Capture the cell that displays the provided text and extract its (X, Y) central coordinate. 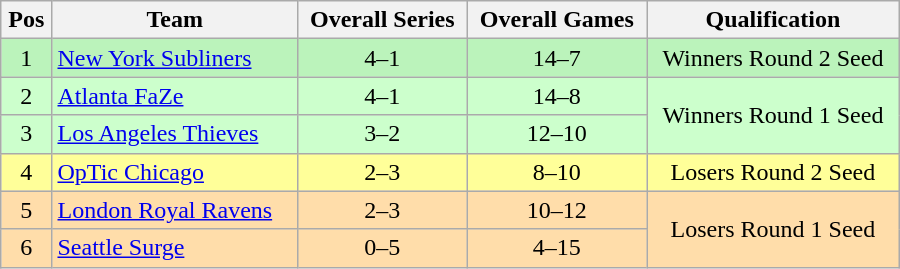
Los Angeles Thieves (175, 134)
10–12 (557, 210)
Overall Games (557, 20)
6 (26, 248)
Overall Series (382, 20)
8–10 (557, 172)
3–2 (382, 134)
14–7 (557, 58)
Qualification (774, 20)
4 (26, 172)
Winners Round 2 Seed (774, 58)
Atlanta FaZe (175, 96)
Pos (26, 20)
1 (26, 58)
0–5 (382, 248)
Team (175, 20)
OpTic Chicago (175, 172)
Seattle Surge (175, 248)
14–8 (557, 96)
4–15 (557, 248)
3 (26, 134)
Losers Round 1 Seed (774, 229)
2 (26, 96)
London Royal Ravens (175, 210)
5 (26, 210)
Losers Round 2 Seed (774, 172)
New York Subliners (175, 58)
Winners Round 1 Seed (774, 115)
12–10 (557, 134)
